Locate the cell with the specified text and output its (x, y) center coordinate. 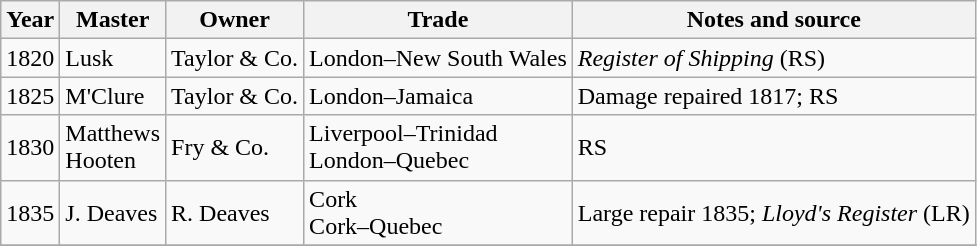
RS (774, 148)
Damage repaired 1817; RS (774, 96)
M'Clure (113, 96)
1835 (30, 212)
1825 (30, 96)
Liverpool–TrinidadLondon–Quebec (438, 148)
Year (30, 20)
Owner (235, 20)
J. Deaves (113, 212)
Fry & Co. (235, 148)
R. Deaves (235, 212)
CorkCork–Quebec (438, 212)
Large repair 1835; Lloyd's Register (LR) (774, 212)
Lusk (113, 58)
MatthewsHooten (113, 148)
Master (113, 20)
London–New South Wales (438, 58)
1830 (30, 148)
London–Jamaica (438, 96)
Trade (438, 20)
Register of Shipping (RS) (774, 58)
1820 (30, 58)
Notes and source (774, 20)
